Return (X, Y) of the center of cell containing provided text 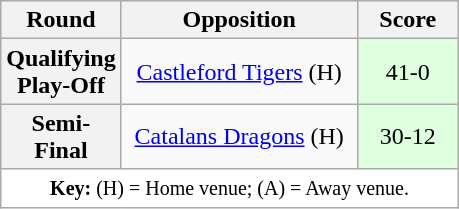
41-0 (408, 72)
Semi-Final (61, 136)
Round (61, 20)
30-12 (408, 136)
Castleford Tigers (H) (239, 72)
Opposition (239, 20)
Catalans Dragons (H) (239, 136)
Qualifying Play-Off (61, 72)
Score (408, 20)
Key: (H) = Home venue; (A) = Away venue. (230, 188)
